Extract the (x, y) coordinate from the center of the cell holding the provided text.  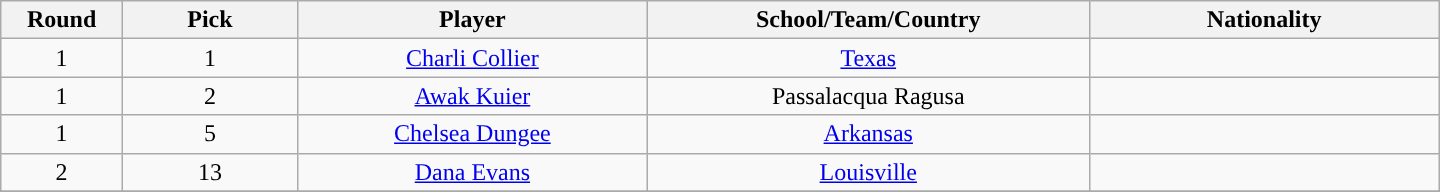
Louisville (868, 172)
5 (210, 134)
Round (62, 20)
School/Team/Country (868, 20)
Arkansas (868, 134)
Awak Kuier (472, 96)
13 (210, 172)
Passalacqua Ragusa (868, 96)
Texas (868, 58)
Nationality (1264, 20)
Dana Evans (472, 172)
Player (472, 20)
Charli Collier (472, 58)
Pick (210, 20)
Chelsea Dungee (472, 134)
